Scan for the cell matching the given text and deliver its [X, Y] coordinate at center. 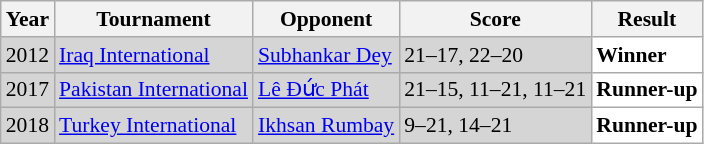
Year [28, 19]
Turkey International [154, 126]
Tournament [154, 19]
Subhankar Dey [326, 55]
21–15, 11–21, 11–21 [495, 90]
Result [646, 19]
21–17, 22–20 [495, 55]
2012 [28, 55]
Iraq International [154, 55]
Lê Đức Phát [326, 90]
Ikhsan Rumbay [326, 126]
Winner [646, 55]
Opponent [326, 19]
2018 [28, 126]
Pakistan International [154, 90]
Score [495, 19]
9–21, 14–21 [495, 126]
2017 [28, 90]
